From the cell containing the given text, extract its center point as (X, Y) coordinate. 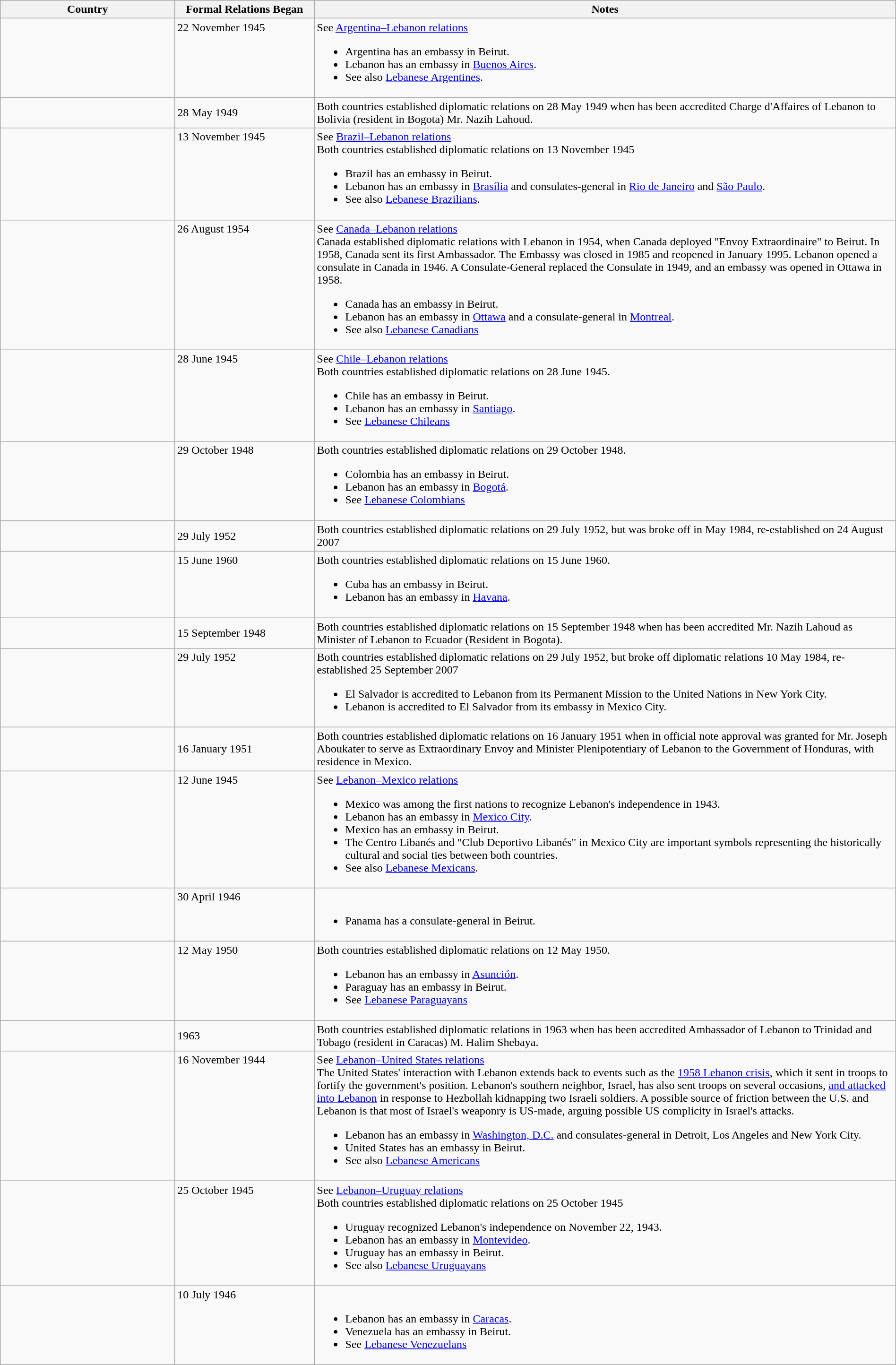
28 May 1949 (245, 112)
Country (88, 9)
13 November 1945 (245, 174)
16 January 1951 (245, 749)
29 October 1948 (245, 481)
10 July 1946 (245, 1325)
12 May 1950 (245, 981)
See Argentina–Lebanon relationsArgentina has an embassy in Beirut.Lebanon has an embassy in Buenos Aires.See also Lebanese Argentines. (605, 58)
26 August 1954 (245, 285)
30 April 1946 (245, 915)
15 June 1960 (245, 584)
25 October 1945 (245, 1234)
Both countries established diplomatic relations on 15 June 1960.Cuba has an embassy in Beirut.Lebanon has an embassy in Havana. (605, 584)
22 November 1945 (245, 58)
28 June 1945 (245, 396)
Formal Relations Began (245, 9)
Lebanon has an embassy in Caracas.Venezuela has an embassy in Beirut.See Lebanese Venezuelans (605, 1325)
15 September 1948 (245, 632)
Notes (605, 9)
16 November 1944 (245, 1116)
Panama has a consulate-general in Beirut. (605, 915)
12 June 1945 (245, 829)
1963 (245, 1036)
Both countries established diplomatic relations on 29 July 1952, but was broke off in May 1984, re-established on 24 August 2007 (605, 536)
